Determine the (x, y) coordinate at the center of the cell enclosing the given text.  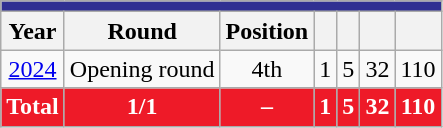
Total (33, 107)
4th (267, 69)
– (267, 107)
2024 (33, 69)
Opening round (142, 69)
Position (267, 31)
Year (33, 31)
1/1 (142, 107)
Round (142, 31)
